Capture the cell that displays the provided text and extract its (X, Y) central coordinate. 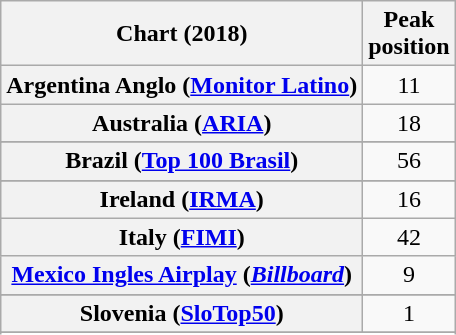
Australia (ARIA) (182, 123)
18 (409, 123)
9 (409, 275)
1 (409, 313)
Italy (FIMI) (182, 237)
Peakposition (409, 34)
Slovenia (SloTop50) (182, 313)
Argentina Anglo (Monitor Latino) (182, 85)
11 (409, 85)
42 (409, 237)
16 (409, 199)
56 (409, 161)
Brazil (Top 100 Brasil) (182, 161)
Ireland (IRMA) (182, 199)
Chart (2018) (182, 34)
Mexico Ingles Airplay (Billboard) (182, 275)
